Pinpoint the cell where the given text exists, returning its [X, Y] midpoint coordinate. 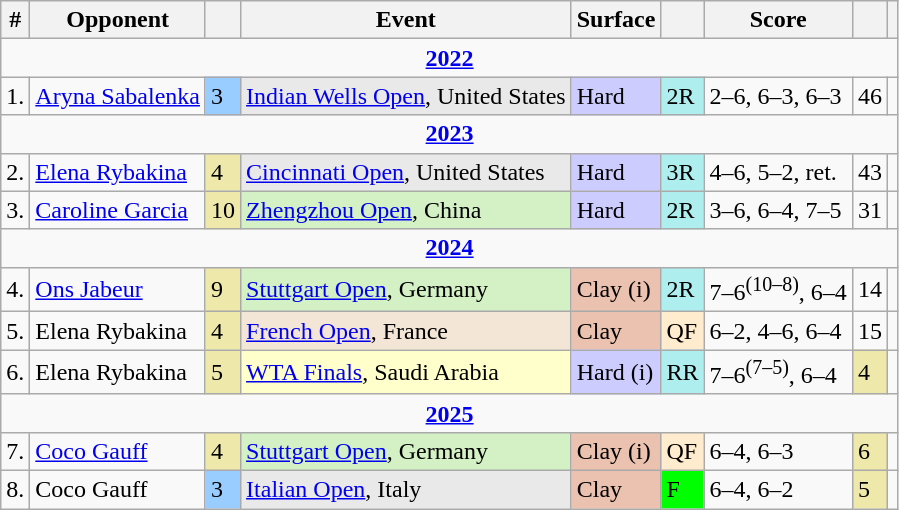
14 [870, 290]
7–6(7–5), 6–4 [778, 372]
43 [870, 172]
4. [16, 290]
31 [870, 210]
Aryna Sabalenka [118, 96]
Zhengzhou Open, China [406, 210]
1. [16, 96]
2024 [450, 248]
6–4, 6–2 [778, 489]
Indian Wells Open, United States [406, 96]
Event [406, 20]
2–6, 6–3, 6–3 [778, 96]
F [682, 489]
Caroline Garcia [118, 210]
2. [16, 172]
6. [16, 372]
10 [222, 210]
2025 [450, 413]
French Open, France [406, 331]
WTA Finals, Saudi Arabia [406, 372]
8. [16, 489]
5. [16, 331]
9 [222, 290]
15 [870, 331]
3. [16, 210]
Hard (i) [616, 372]
3–6, 6–4, 7–5 [778, 210]
Opponent [118, 20]
46 [870, 96]
2022 [450, 58]
6 [870, 451]
Italian Open, Italy [406, 489]
Score [778, 20]
2023 [450, 134]
4–6, 5–2, ret. [778, 172]
# [16, 20]
Ons Jabeur [118, 290]
6–4, 6–3 [778, 451]
7–6(10–8), 6–4 [778, 290]
6–2, 4–6, 6–4 [778, 331]
RR [682, 372]
Surface [616, 20]
Cincinnati Open, United States [406, 172]
3R [682, 172]
7. [16, 451]
